For the text-containing cell, return its midpoint in [X, Y] coordinate format. 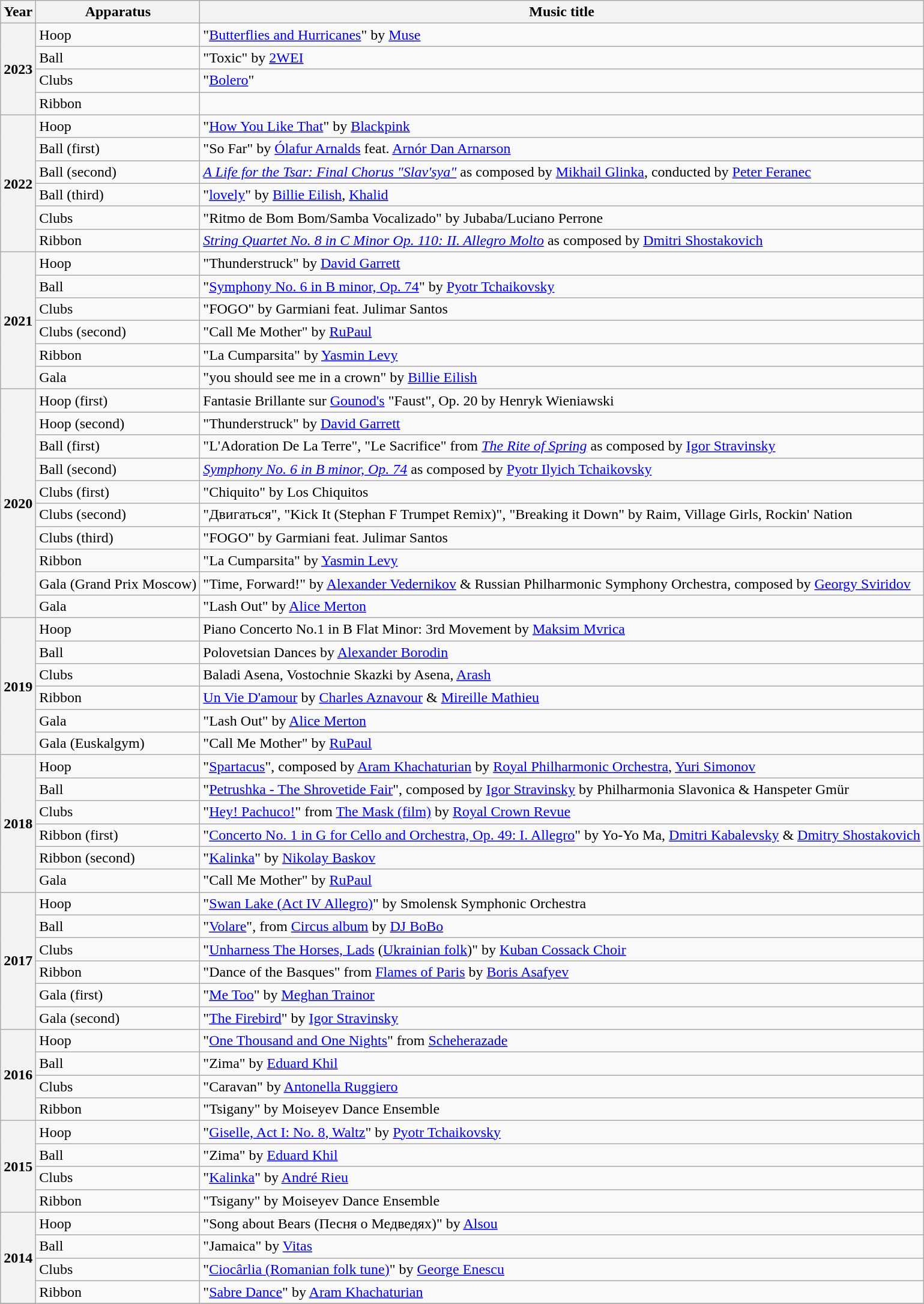
"Kalinka" by Nikolay Baskov [562, 858]
"Time, Forward!" by Alexander Vedernikov & Russian Philharmonic Symphony Orchestra, composed by Georgy Sviridov [562, 583]
"Toxic" by 2WEI [562, 58]
Fantasie Brillante sur Gounod's "Faust", Op. 20 by Henryk Wieniawski [562, 401]
2018 [18, 823]
2019 [18, 686]
"Dance of the Basques" from Flames of Paris by Boris Asafyev [562, 972]
Hoop (second) [118, 423]
Apparatus [118, 12]
2014 [18, 1258]
"Butterflies and Hurricanes" by Muse [562, 35]
Ball (third) [118, 195]
2015 [18, 1166]
String Quartet No. 8 in C Minor Op. 110: II. Allegro Molto as composed by Dmitri Shostakovich [562, 240]
"Caravan" by Antonella Ruggiero [562, 1087]
2021 [18, 320]
Piano Concerto No.1 in B Flat Minor: 3rd Movement by Maksim Mvrica [562, 629]
Ribbon (second) [118, 858]
"Chiquito" by Los Chiquitos [562, 492]
"Me Too" by Meghan Trainor [562, 995]
Gala (first) [118, 995]
Symphony No. 6 in B minor, Op. 74 as composed by Pyotr Ilyich Tchaikovsky [562, 469]
Year [18, 12]
"The Firebird" by Igor Stravinsky [562, 1018]
"Ciocârlia (Romanian folk tune)" by George Enescu [562, 1269]
2017 [18, 960]
"Song about Bears (Песня о Медведях)" by Alsou [562, 1224]
2016 [18, 1075]
"Giselle, Act I: No. 8, Waltz" by Pyotr Tchaikovsky [562, 1132]
2022 [18, 183]
"Spartacus", composed by Aram Khachaturian by Royal Philharmonic Orchestra, Yuri Simonov [562, 766]
Clubs (third) [118, 538]
Baladi Asena, Vostochnie Skazki by Asena, Arash [562, 675]
Gala (Grand Prix Moscow) [118, 583]
"Unharness The Horses, Lads (Ukrainian folk)" by Kuban Cossack Choir [562, 949]
"Hey! Pachuco!" from The Mask (film) by Royal Crown Revue [562, 812]
Polovetsian Dances by Alexander Borodin [562, 652]
"Petrushka - The Shrovetide Fair", composed by Igor Stravinsky by Philharmonia Slavonica & Hanspeter Gmür [562, 789]
"One Thousand and One Nights" from Scheherazade [562, 1041]
"Concerto No. 1 in G for Cello and Orchestra, Op. 49: I. Allegro" by Yo-Yo Ma, Dmitri Kabalevsky & Dmitry Shostakovich [562, 835]
A Life for the Tsar: Final Chorus "Slav'sya" as composed by Mikhail Glinka, conducted by Peter Feranec [562, 172]
2020 [18, 503]
"Symphony No. 6 in B minor, Op. 74" by Pyotr Tchaikovsky [562, 287]
"Bolero" [562, 80]
Gala (second) [118, 1018]
"lovely" by Billie Eilish, Khalid [562, 195]
Clubs (first) [118, 492]
"Ritmo de Bom Bom/Samba Vocalizado" by Jubaba/Luciano Perrone [562, 217]
"you should see me in a crown" by Billie Eilish [562, 378]
"Swan Lake (Act IV Allegro)" by Smolensk Symphonic Orchestra [562, 903]
"How You Like That" by Blackpink [562, 126]
"So Far" by Ólafur Arnalds feat. Arnór Dan Arnarson [562, 149]
"Jamaica" by Vitas [562, 1246]
"Sabre Dance" by Aram Khachaturian [562, 1292]
"Volare", from Circus album by DJ BoBo [562, 926]
2023 [18, 69]
"L'Adoration De La Terre", "Le Sacrifice" from The Rite of Spring as composed by Igor Stravinsky [562, 446]
Gala (Euskalgym) [118, 744]
Hoop (first) [118, 401]
Ribbon (first) [118, 835]
"Kalinka" by André Rieu [562, 1178]
Music title [562, 12]
Un Vie D'amour by Charles Aznavour & Mireille Mathieu [562, 698]
"Двигаться", "Kick It (Stephan F Trumpet Remix)", "Breaking it Down" by Raim, Village Girls, Rockin' Nation [562, 515]
